Locate the cell with the specified text and output its (X, Y) center coordinate. 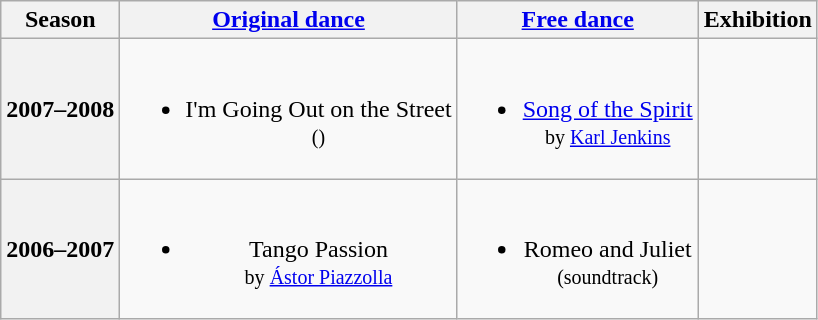
I'm Going Out on the Street () (288, 109)
Original dance (288, 20)
2007–2008 (60, 109)
Free dance (578, 20)
Romeo and Juliet (soundtrack) (578, 249)
Tango Passion by Ástor Piazzolla (288, 249)
Exhibition (758, 20)
2006–2007 (60, 249)
Season (60, 20)
Song of the Spirit by Karl Jenkins (578, 109)
